Extract the (X, Y) coordinate from the center of the cell holding the provided text.  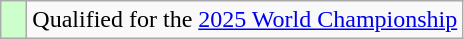
Qualified for the 2025 World Championship (245, 20)
